Capture the cell that displays the provided text and extract its [X, Y] central coordinate. 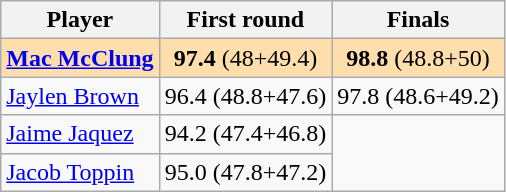
95.0 (47.8+47.2) [246, 172]
97.8 (48.6+49.2) [418, 96]
Player [80, 20]
Mac McClung [80, 58]
96.4 (48.8+47.6) [246, 96]
97.4 (48+49.4) [246, 58]
98.8 (48.8+50) [418, 58]
Jaime Jaquez [80, 134]
Jaylen Brown [80, 96]
First round [246, 20]
94.2 (47.4+46.8) [246, 134]
Jacob Toppin [80, 172]
Finals [418, 20]
